From the cell containing the given text, extract its center point as (X, Y) coordinate. 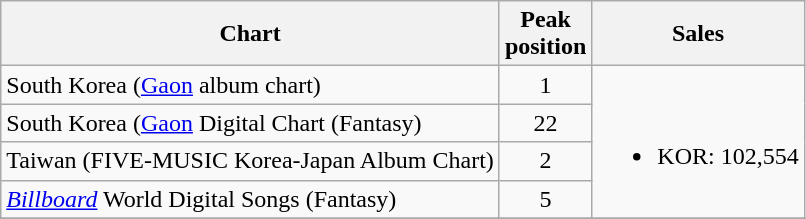
South Korea (Gaon album chart) (250, 85)
2 (545, 161)
Peakposition (545, 34)
Taiwan (FIVE-MUSIC Korea-Japan Album Chart) (250, 161)
Chart (250, 34)
KOR: 102,554 (698, 142)
Sales (698, 34)
1 (545, 85)
5 (545, 199)
22 (545, 123)
Billboard World Digital Songs (Fantasy) (250, 199)
South Korea (Gaon Digital Chart (Fantasy) (250, 123)
